Find where the given text appears and provide that cell's center as (x, y) coordinate. 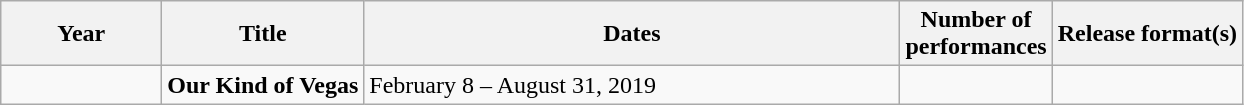
Dates (632, 34)
Year (82, 34)
February 8 – August 31, 2019 (632, 85)
Our Kind of Vegas (263, 85)
Number ofperformances (976, 34)
Release format(s) (1147, 34)
Title (263, 34)
